Identify which cell holds the provided text, then report its (x, y) central coordinate. 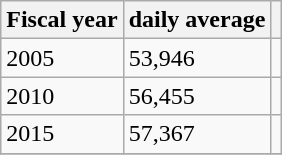
2005 (62, 58)
57,367 (197, 134)
53,946 (197, 58)
56,455 (197, 96)
2010 (62, 96)
2015 (62, 134)
daily average (197, 20)
Fiscal year (62, 20)
